Pinpoint the cell where the given text exists, returning its (X, Y) midpoint coordinate. 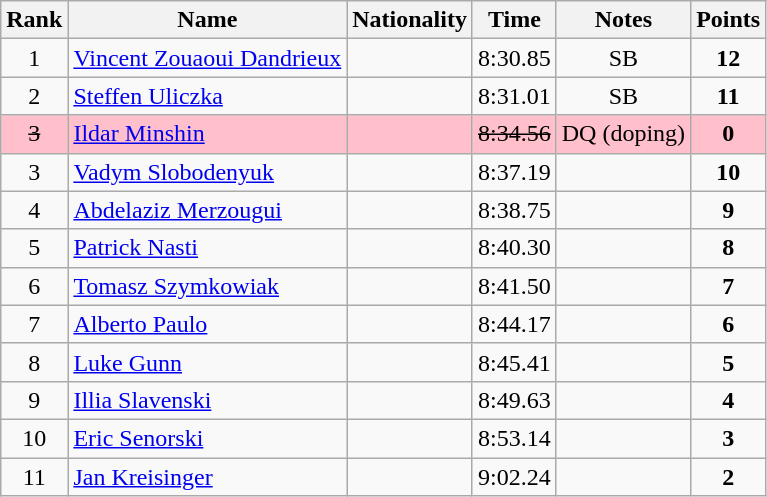
8:49.63 (514, 400)
Name (208, 20)
8:53.14 (514, 438)
Tomasz Szymkowiak (208, 286)
8:34.56 (514, 134)
Abdelaziz Merzougui (208, 210)
8:37.19 (514, 172)
8:38.75 (514, 210)
9:02.24 (514, 477)
Steffen Uliczka (208, 96)
Luke Gunn (208, 362)
8:45.41 (514, 362)
Patrick Nasti (208, 248)
Time (514, 20)
8:31.01 (514, 96)
12 (728, 58)
Alberto Paulo (208, 324)
Nationality (410, 20)
Illia Slavenski (208, 400)
8:40.30 (514, 248)
Vincent Zouaoui Dandrieux (208, 58)
0 (728, 134)
8:41.50 (514, 286)
Eric Senorski (208, 438)
Rank (34, 20)
DQ (doping) (623, 134)
Notes (623, 20)
Vadym Slobodenyuk (208, 172)
Ildar Minshin (208, 134)
Points (728, 20)
8:30.85 (514, 58)
Jan Kreisinger (208, 477)
8:44.17 (514, 324)
1 (34, 58)
